From the cell containing the given text, extract its center point as (x, y) coordinate. 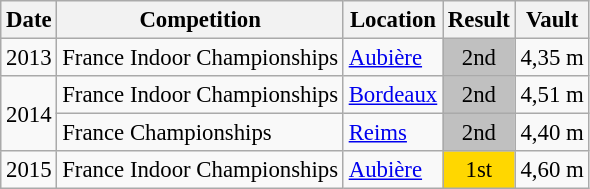
Date (29, 20)
Competition (200, 20)
France Championships (200, 133)
4,40 m (552, 133)
2014 (29, 114)
1st (480, 170)
Result (480, 20)
4,51 m (552, 95)
Bordeaux (392, 95)
2015 (29, 170)
4,60 m (552, 170)
2013 (29, 58)
Reims (392, 133)
4,35 m (552, 58)
Vault (552, 20)
Location (392, 20)
